Return the (X, Y) coordinate for the center point of the cell that contains the specified text.  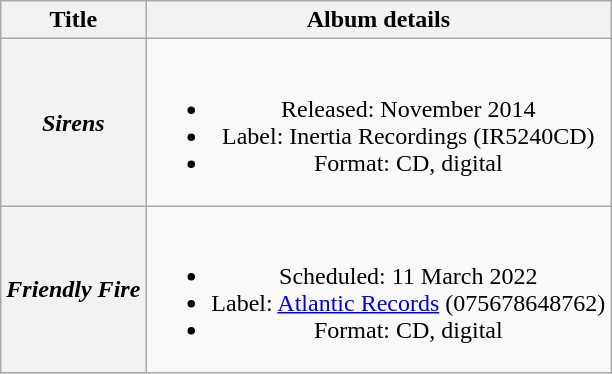
Sirens (74, 122)
Album details (378, 20)
Scheduled: 11 March 2022Label: Atlantic Records (075678648762)Format: CD, digital (378, 290)
Released: November 2014Label: Inertia Recordings (IR5240CD)Format: CD, digital (378, 122)
Friendly Fire (74, 290)
Title (74, 20)
